Return the (x, y) coordinate for the center point of the cell that contains the specified text.  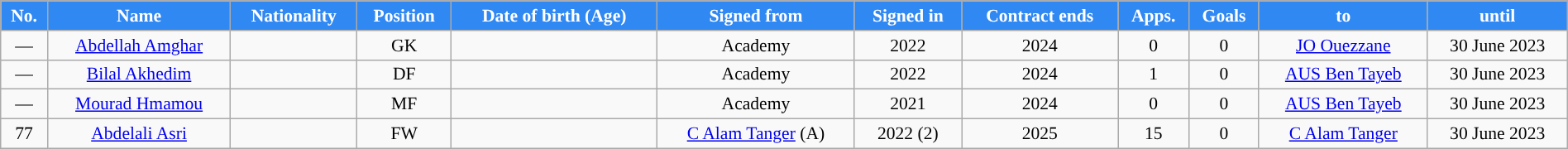
to (1343, 16)
Signed from (756, 16)
FW (404, 134)
C Alam Tanger (A) (756, 134)
2021 (908, 104)
until (1497, 16)
Mourad Hmamou (139, 104)
Abdellah Amghar (139, 46)
DF (404, 74)
Apps. (1154, 16)
No. (25, 16)
MF (404, 104)
C Alam Tanger (1343, 134)
Nationality (294, 16)
Position (404, 16)
GK (404, 46)
2025 (1040, 134)
2022 (2) (908, 134)
Signed in (908, 16)
Contract ends (1040, 16)
15 (1154, 134)
JO Ouezzane (1343, 46)
77 (25, 134)
Name (139, 16)
Bilal Akhedim (139, 74)
Abdelali Asri (139, 134)
1 (1154, 74)
Date of birth (Age) (554, 16)
Goals (1224, 16)
